Locate the cell with the specified text and output its (x, y) center coordinate. 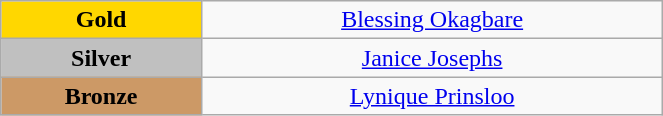
Bronze (102, 96)
Janice Josephs (432, 58)
Silver (102, 58)
Lynique Prinsloo (432, 96)
Blessing Okagbare (432, 20)
Gold (102, 20)
